For the text-containing cell, return its midpoint in [X, Y] coordinate format. 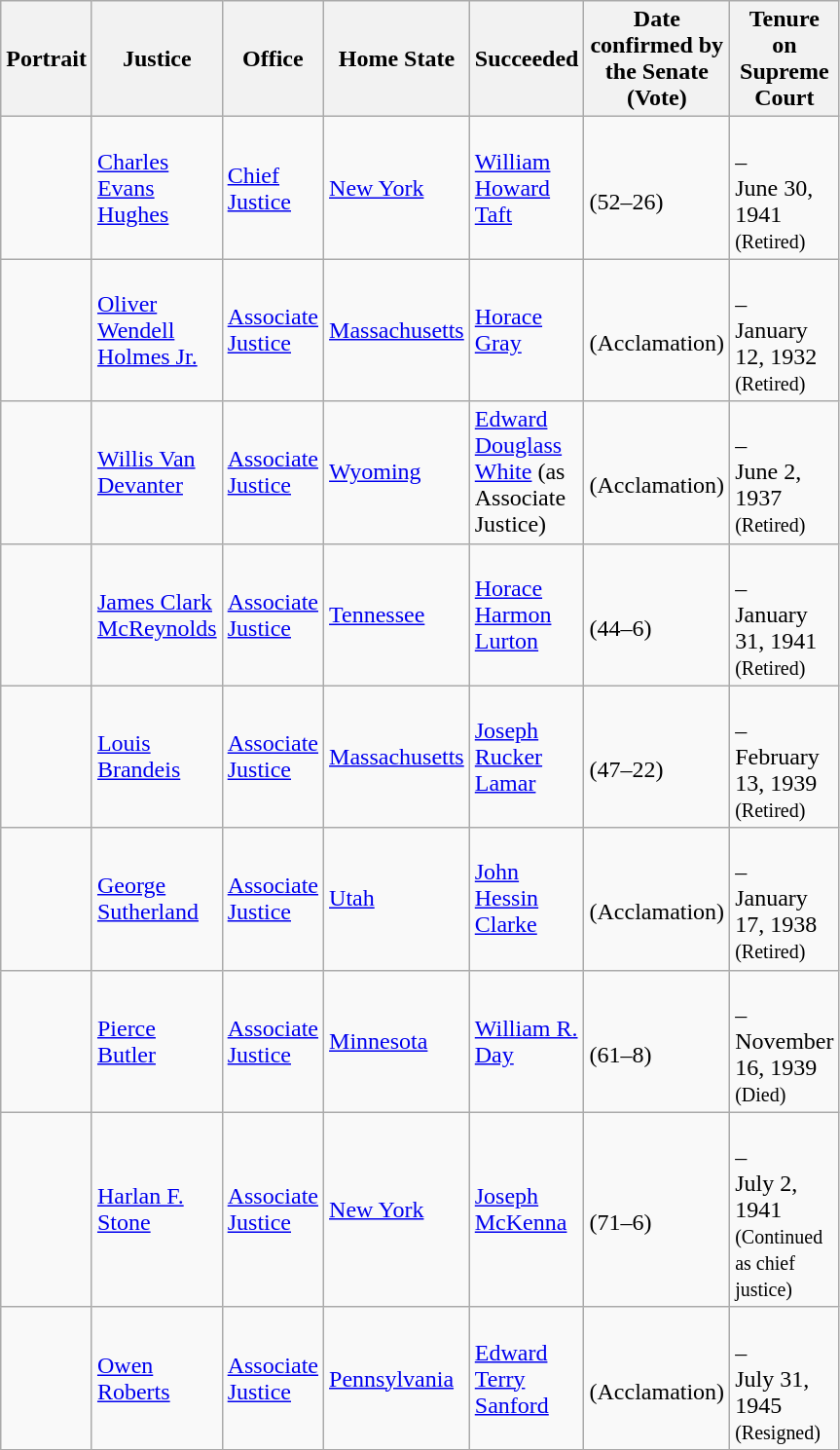
(71–6) [657, 1209]
Horace Harmon Lurton [527, 614]
Tennessee [397, 614]
James Clark McReynolds [157, 614]
Home State [397, 58]
Horace Gray [527, 330]
William Howard Taft [527, 188]
–January 12, 1932(Retired) [785, 330]
–January 17, 1938(Retired) [785, 899]
Joseph Rucker Lamar [527, 757]
Chief Justice [273, 188]
Succeeded [527, 58]
Portrait [47, 58]
Utah [397, 899]
–February 13, 1939(Retired) [785, 757]
–July 31, 1945(Resigned) [785, 1378]
–June 30, 1941(Retired) [785, 188]
(47–22) [657, 757]
Harlan F. Stone [157, 1209]
Edward Terry Sanford [527, 1378]
Oliver Wendell Holmes Jr. [157, 330]
–July 2, 1941(Continued as chief justice) [785, 1209]
Date confirmed by the Senate(Vote) [657, 58]
(52–26) [657, 188]
George Sutherland [157, 899]
John Hessin Clarke [527, 899]
–November 16, 1939(Died) [785, 1041]
Pennsylvania [397, 1378]
Minnesota [397, 1041]
Wyoming [397, 472]
–January 31, 1941(Retired) [785, 614]
Office [273, 58]
Owen Roberts [157, 1378]
Justice [157, 58]
Tenure on Supreme Court [785, 58]
Willis Van Devanter [157, 472]
Pierce Butler [157, 1041]
–June 2, 1937(Retired) [785, 472]
Louis Brandeis [157, 757]
Charles Evans Hughes [157, 188]
(61–8) [657, 1041]
William R. Day [527, 1041]
Joseph McKenna [527, 1209]
Edward Douglass White (as Associate Justice) [527, 472]
(44–6) [657, 614]
